For the text-containing cell, return its midpoint in (X, Y) coordinate format. 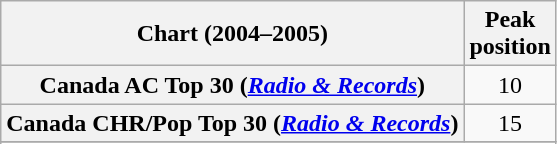
Chart (2004–2005) (232, 34)
15 (510, 123)
10 (510, 85)
Peakposition (510, 34)
Canada AC Top 30 (Radio & Records) (232, 85)
Canada CHR/Pop Top 30 (Radio & Records) (232, 123)
